Provide the (x, y) coordinate of the cell's center where the given text is located.  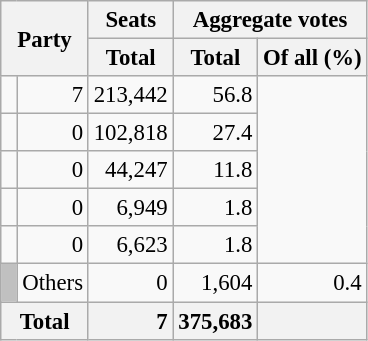
375,683 (216, 321)
56.8 (216, 95)
Aggregate votes (270, 20)
Others (52, 283)
27.4 (216, 133)
1,604 (216, 283)
Party (45, 38)
44,247 (130, 170)
Of all (%) (312, 58)
6,949 (130, 208)
11.8 (216, 170)
213,442 (130, 95)
6,623 (130, 245)
102,818 (130, 133)
0.4 (312, 283)
Seats (130, 20)
